Return the [X, Y] coordinate for the center point of the cell that contains the specified text.  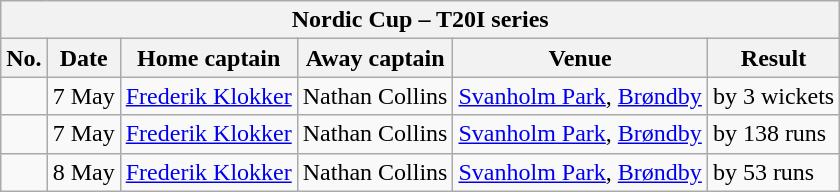
Nordic Cup – T20I series [420, 20]
Venue [580, 58]
by 3 wickets [773, 96]
Away captain [375, 58]
by 53 runs [773, 172]
by 138 runs [773, 134]
No. [24, 58]
Home captain [208, 58]
Date [84, 58]
Result [773, 58]
8 May [84, 172]
